Locate the cell with the specified text and output its [x, y] center coordinate. 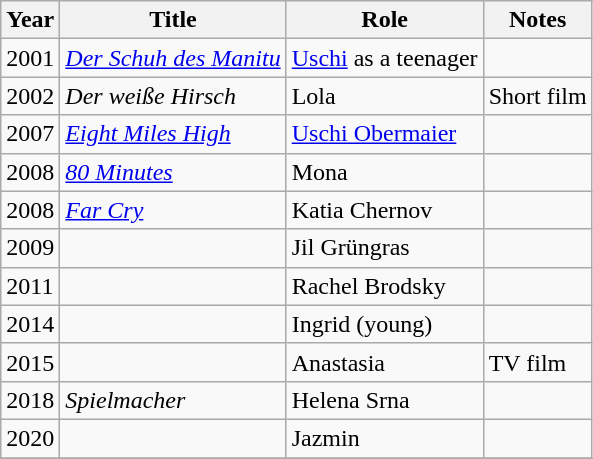
Jil Grüngras [384, 248]
Rachel Brodsky [384, 286]
Lola [384, 96]
Helena Srna [384, 400]
Uschi as a teenager [384, 58]
2002 [30, 96]
2007 [30, 134]
Spielmacher [173, 400]
2018 [30, 400]
Short film [538, 96]
Role [384, 20]
2009 [30, 248]
Uschi Obermaier [384, 134]
Der weiße Hirsch [173, 96]
Far Cry [173, 210]
2014 [30, 324]
Ingrid (young) [384, 324]
2020 [30, 438]
Notes [538, 20]
2015 [30, 362]
Jazmin [384, 438]
Katia Chernov [384, 210]
TV film [538, 362]
Year [30, 20]
2001 [30, 58]
Mona [384, 172]
Der Schuh des Manitu [173, 58]
80 Minutes [173, 172]
Eight Miles High [173, 134]
Anastasia [384, 362]
Title [173, 20]
2011 [30, 286]
